Pinpoint the cell where the given text exists, returning its [x, y] midpoint coordinate. 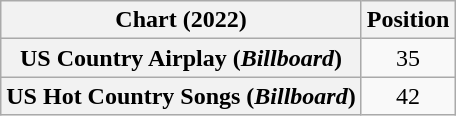
US Country Airplay (Billboard) [181, 58]
Position [408, 20]
35 [408, 58]
42 [408, 96]
US Hot Country Songs (Billboard) [181, 96]
Chart (2022) [181, 20]
